Provide the [x, y] coordinate of the cell's center where the given text is located.  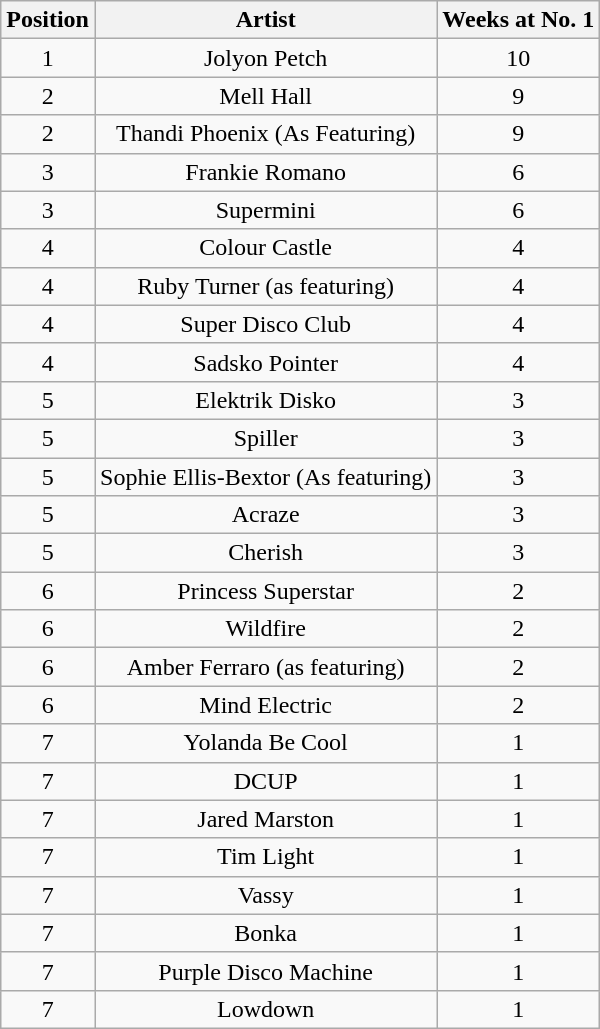
Sophie Ellis-Bextor (As featuring) [265, 477]
10 [518, 58]
Sadsko Pointer [265, 362]
Elektrik Disko [265, 400]
Mind Electric [265, 705]
Acraze [265, 515]
Weeks at No. 1 [518, 20]
Spiller [265, 438]
Mell Hall [265, 96]
Jared Marston [265, 819]
Thandi Phoenix (As Featuring) [265, 134]
Purple Disco Machine [265, 971]
Lowdown [265, 1009]
Jolyon Petch [265, 58]
Ruby Turner (as featuring) [265, 286]
Tim Light [265, 857]
Super Disco Club [265, 324]
Position [48, 20]
DCUP [265, 781]
Yolanda Be Cool [265, 743]
Supermini [265, 210]
Princess Superstar [265, 591]
Amber Ferraro (as featuring) [265, 667]
Artist [265, 20]
Vassy [265, 895]
Bonka [265, 933]
Cherish [265, 553]
Wildfire [265, 629]
Colour Castle [265, 248]
Frankie Romano [265, 172]
